Search for the cell housing the specified text and yield its [x, y] center coordinate. 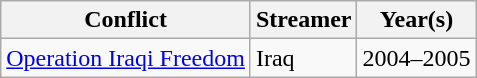
Year(s) [416, 20]
Iraq [304, 58]
Streamer [304, 20]
2004–2005 [416, 58]
Conflict [126, 20]
Operation Iraqi Freedom [126, 58]
